Pinpoint the cell where the given text exists, returning its [x, y] midpoint coordinate. 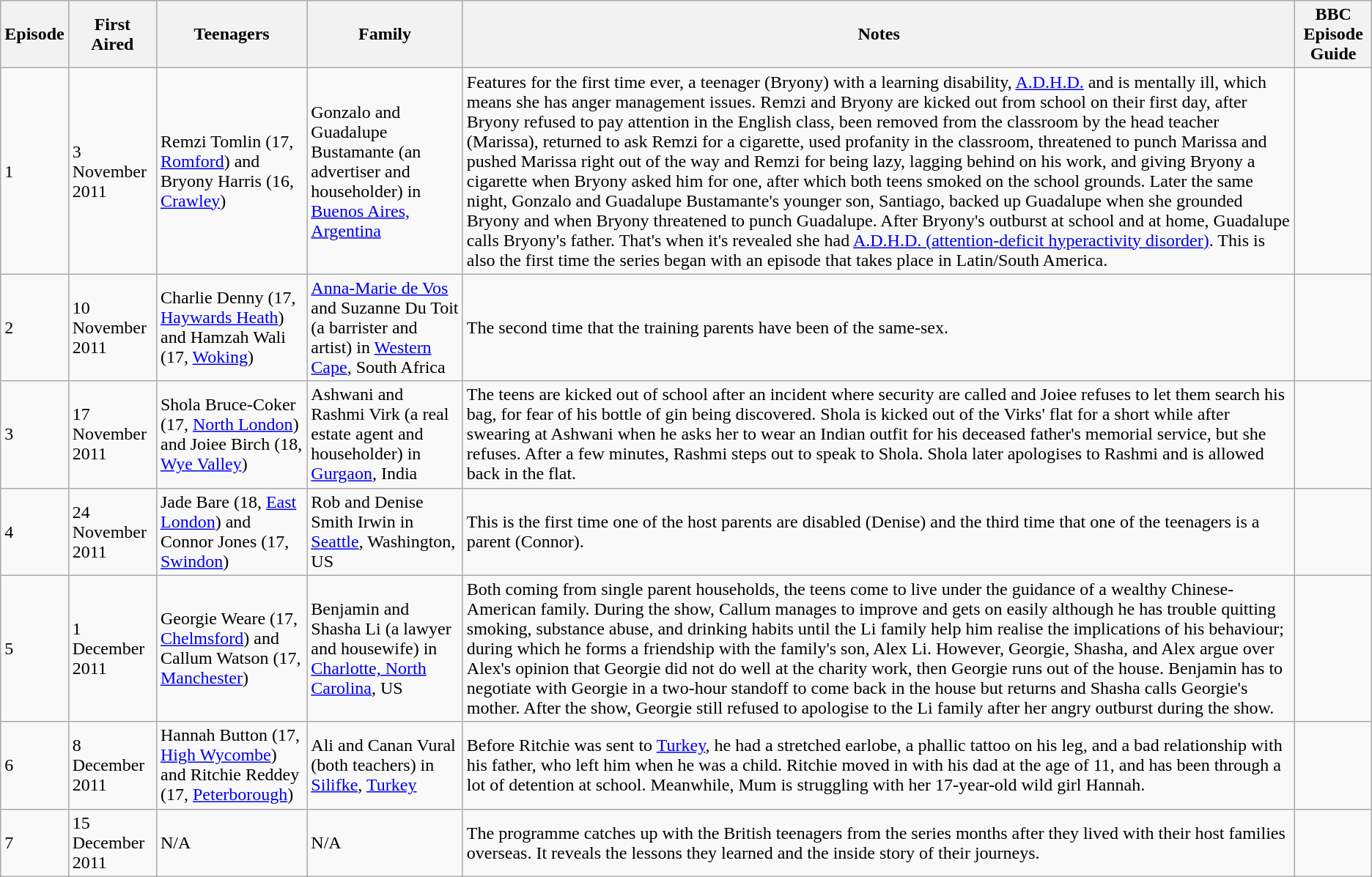
3 November 2011 [112, 171]
1 [34, 171]
BBC Episode Guide [1333, 34]
Gonzalo and Guadalupe Bustamante (an advertiser and householder) in Buenos Aires, Argentina [385, 171]
Georgie Weare (17, Chelmsford) and Callum Watson (17, Manchester) [232, 648]
Episode [34, 34]
This is the first time one of the host parents are disabled (Denise) and the third time that one of the teenagers is a parent (Connor). [879, 532]
The second time that the training parents have been of the same-sex. [879, 328]
8 December 2011 [112, 765]
1 December 2011 [112, 648]
3 [34, 434]
Ashwani and Rashmi Virk (a real estate agent and householder) in Gurgaon, India [385, 434]
5 [34, 648]
Rob and Denise Smith Irwin in Seattle, Washington, US [385, 532]
Hannah Button (17, High Wycombe) and Ritchie Reddey (17, Peterborough) [232, 765]
6 [34, 765]
Jade Bare (18, East London) and Connor Jones (17, Swindon) [232, 532]
First Aired [112, 34]
24 November 2011 [112, 532]
Teenagers [232, 34]
Benjamin and Shasha Li (a lawyer and housewife) in Charlotte, North Carolina, US [385, 648]
Anna-Marie de Vos and Suzanne Du Toit (a barrister and artist) in Western Cape, South Africa [385, 328]
Ali and Canan Vural (both teachers) in Silifke, Turkey [385, 765]
4 [34, 532]
Notes [879, 34]
17 November 2011 [112, 434]
7 [34, 843]
Remzi Tomlin (17, Romford) and Bryony Harris (16, Crawley) [232, 171]
Family [385, 34]
Shola Bruce-Coker (17, North London) and Joiee Birch (18, Wye Valley) [232, 434]
2 [34, 328]
10 November 2011 [112, 328]
15 December 2011 [112, 843]
Charlie Denny (17, Haywards Heath) and Hamzah Wali (17, Woking) [232, 328]
